Extract the (X, Y) coordinate from the center of the cell holding the provided text.  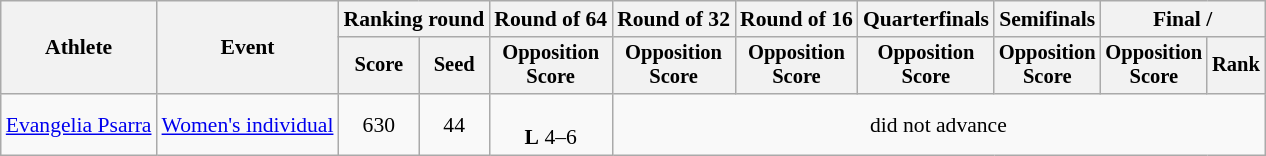
630 (380, 124)
Quarterfinals (926, 19)
Seed (454, 66)
Athlete (79, 48)
Semifinals (1048, 19)
Event (248, 48)
Ranking round (414, 19)
did not advance (938, 124)
Final / (1183, 19)
L 4–6 (550, 124)
44 (454, 124)
Score (380, 66)
Round of 32 (674, 19)
Rank (1236, 66)
Round of 16 (796, 19)
Evangelia Psarra (79, 124)
Women's individual (248, 124)
Round of 64 (550, 19)
